Return (X, Y) of the center of cell containing provided text 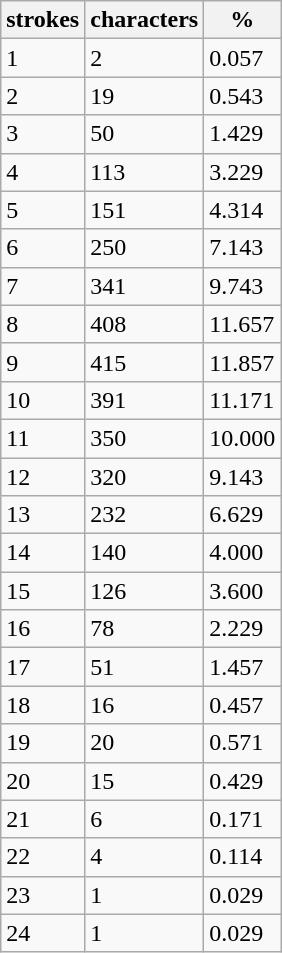
22 (43, 857)
21 (43, 819)
0.457 (242, 705)
320 (144, 477)
4.314 (242, 210)
13 (43, 515)
1.429 (242, 134)
4.000 (242, 553)
78 (144, 629)
11.857 (242, 362)
350 (144, 438)
0.543 (242, 96)
151 (144, 210)
113 (144, 172)
415 (144, 362)
5 (43, 210)
0.114 (242, 857)
% (242, 20)
0.057 (242, 58)
characters (144, 20)
10.000 (242, 438)
10 (43, 400)
408 (144, 324)
2.229 (242, 629)
7 (43, 286)
11.657 (242, 324)
126 (144, 591)
0.171 (242, 819)
1.457 (242, 667)
341 (144, 286)
24 (43, 933)
391 (144, 400)
14 (43, 553)
140 (144, 553)
18 (43, 705)
9.143 (242, 477)
8 (43, 324)
3 (43, 134)
9.743 (242, 286)
strokes (43, 20)
0.429 (242, 781)
12 (43, 477)
3.229 (242, 172)
50 (144, 134)
0.571 (242, 743)
51 (144, 667)
3.600 (242, 591)
9 (43, 362)
11 (43, 438)
6.629 (242, 515)
23 (43, 895)
7.143 (242, 248)
17 (43, 667)
232 (144, 515)
11.171 (242, 400)
250 (144, 248)
